Return the (X, Y) coordinate for the center point of the cell that contains the specified text.  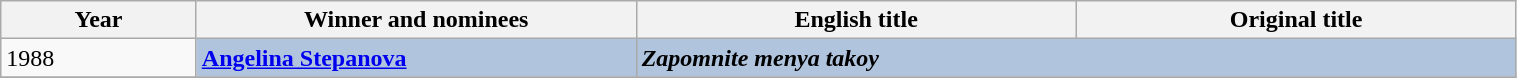
Year (99, 20)
Angelina Stepanova (416, 58)
Zapomnite menya takoy (1076, 58)
Winner and nominees (416, 20)
1988 (99, 58)
English title (856, 20)
Original title (1296, 20)
